Return the [X, Y] coordinate for the center point of the cell that contains the specified text.  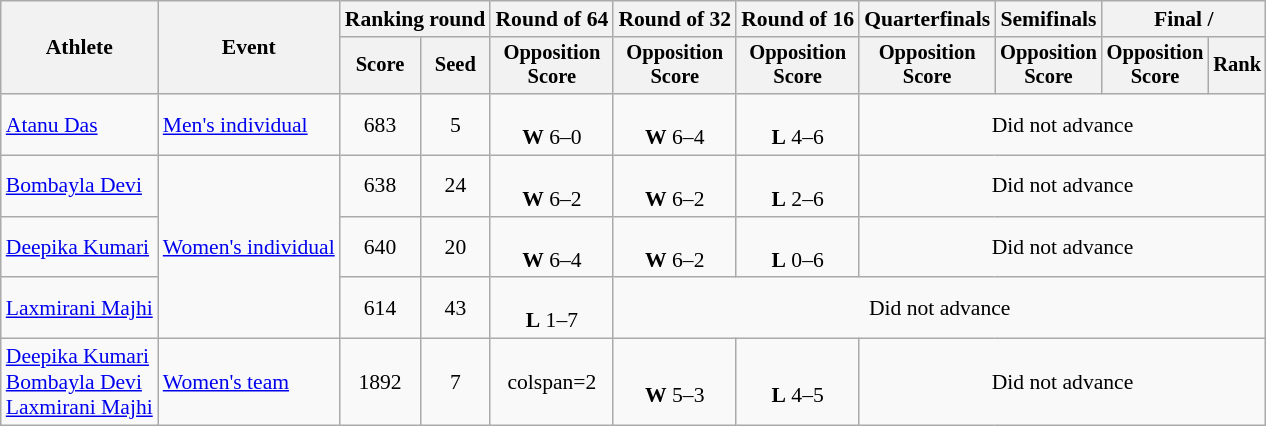
Rank [1237, 66]
Round of 64 [552, 19]
1892 [380, 382]
Deepika KumariBombayla DeviLaxmirani Majhi [80, 382]
Score [380, 66]
L 4–6 [798, 124]
Semifinals [1048, 19]
683 [380, 124]
43 [455, 308]
Round of 16 [798, 19]
Event [249, 48]
W 5–3 [674, 382]
Round of 32 [674, 19]
Athlete [80, 48]
Ranking round [416, 19]
640 [380, 248]
Laxmirani Majhi [80, 308]
W 6–0 [552, 124]
614 [380, 308]
Men's individual [249, 124]
Seed [455, 66]
L 1–7 [552, 308]
Final / [1184, 19]
Women's team [249, 382]
Women's individual [249, 248]
L 4–5 [798, 382]
7 [455, 382]
20 [455, 248]
Quarterfinals [927, 19]
Deepika Kumari [80, 248]
638 [380, 186]
L 2–6 [798, 186]
5 [455, 124]
L 0–6 [798, 248]
colspan=2 [552, 382]
Atanu Das [80, 124]
24 [455, 186]
Bombayla Devi [80, 186]
